Extract the (x, y) coordinate from the center of the cell holding the provided text.  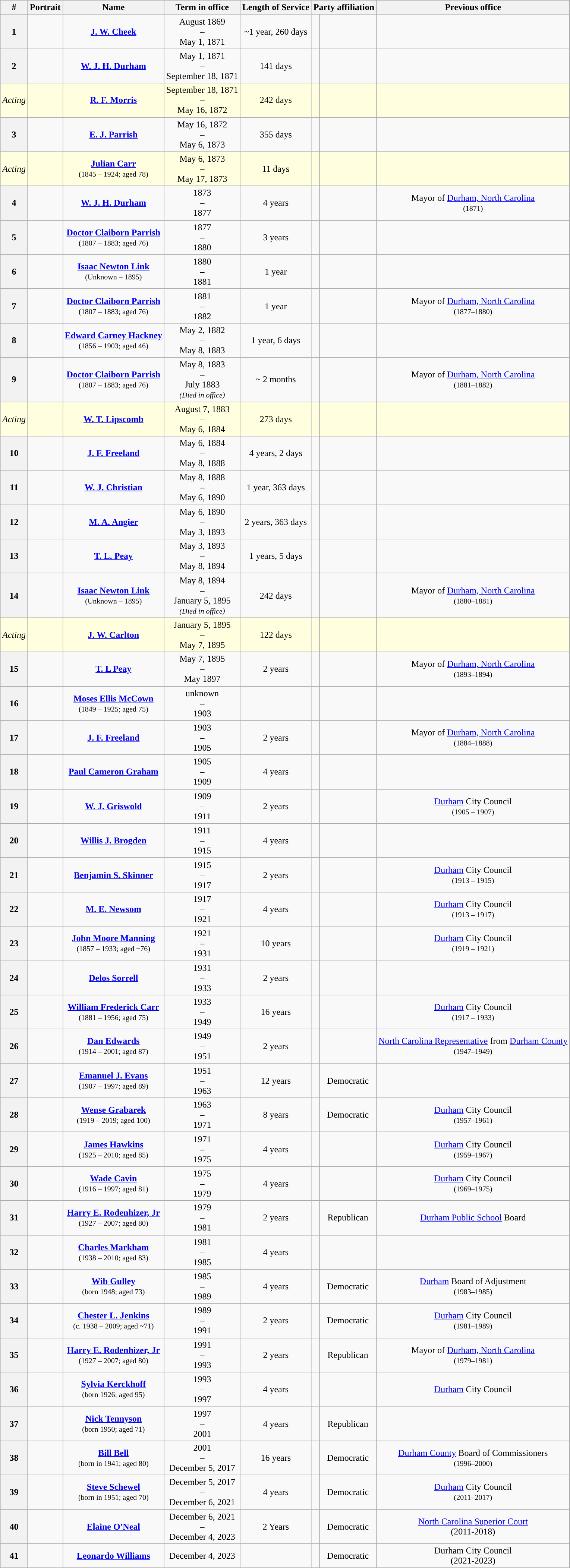
1 (14, 32)
R. F. Morris (113, 100)
Portrait (45, 7)
39 (14, 1492)
Sylvia Kerckhoff(born 1926; aged 95) (113, 1389)
20 (14, 840)
Durham City Council(2021-2023) (473, 1556)
12 (14, 522)
1963–1971 (202, 1115)
Durham City Council(2011–2017) (473, 1492)
Emanuel J. Evans(1907 – 1997; aged 89) (113, 1081)
Leonardo Williams (113, 1556)
Mayor of Durham, North Carolina(1877–1880) (473, 306)
8 years (276, 1115)
29 (14, 1149)
Durham Public School Board (473, 1218)
Durham City Council (1913 – 1917) (473, 909)
1877–1880 (202, 237)
2 years, 363 days (276, 522)
2 (14, 66)
1 year, 6 days (276, 340)
Edward Carney Hackney (1856 – 1903; aged 46) (113, 340)
1997–2001 (202, 1423)
30 (14, 1184)
Nick Tennyson(born 1950; aged 71) (113, 1423)
William Frederick Carr(1881 – 1956; aged 75) (113, 1012)
2 Years (276, 1527)
40 (14, 1527)
M. E. Newsom (113, 909)
Durham City Council (1917 – 1933) (473, 1012)
January 5, 1895–May 7, 1895 (202, 635)
21 (14, 875)
Previous office (473, 7)
Durham City Council(1981–1989) (473, 1321)
Steve Schewel(born in 1951; aged 70) (113, 1492)
Delos Sorrell (113, 978)
23 (14, 943)
22 (14, 909)
1 years, 5 days (276, 556)
141 days (276, 66)
1991–1993 (202, 1355)
6 (14, 272)
34 (14, 1321)
Durham City Council(1969–1975) (473, 1184)
4 years, 2 days (276, 453)
122 days (276, 635)
273 days (276, 419)
Chester L. Jenkins(c. 1938 – 2009; aged ~71) (113, 1321)
Durham City Council (1913 – 1915) (473, 875)
Durham City Council (1919 – 1921) (473, 943)
41 (14, 1556)
Mayor of Durham, North Carolina(1880–1881) (473, 595)
Durham County Board of Commissioners(1996–2000) (473, 1458)
Willis J. Brogden (113, 840)
1917–1921 (202, 909)
1903–1905 (202, 738)
1 year, 363 days (276, 488)
December 4, 2023 (202, 1556)
Dan Edwards(1914 – 2001; aged 87) (113, 1046)
27 (14, 1081)
10 years (276, 943)
W. T. Lipscomb (113, 419)
W. J. Christian (113, 488)
1873–1877 (202, 203)
18 (14, 772)
1933–1949 (202, 1012)
W. J. Griswold (113, 806)
M. A. Angier (113, 522)
Durham City Council (1957–1961) (473, 1115)
August 1869–May 1, 1871 (202, 32)
1985–1989 (202, 1286)
Mayor of Durham, North Carolina(1871) (473, 203)
T. L Peay (113, 669)
Mayor of Durham, North Carolina(1893–1894) (473, 669)
35 (14, 1355)
1911–1915 (202, 840)
Paul Cameron Graham (113, 772)
Mayor of Durham, North Carolina(1881–1882) (473, 379)
Durham City Council (1905 – 1907) (473, 806)
~ 2 months (276, 379)
3 years (276, 237)
May 6, 1890–May 3, 1893 (202, 522)
Elaine O'Neal (113, 1527)
Mayor of Durham, North Carolina(1979–1981) (473, 1355)
38 (14, 1458)
16 (14, 703)
Wib Gulley(born 1948; aged 73) (113, 1286)
37 (14, 1423)
5 (14, 237)
19 (14, 806)
J. W. Cheek (113, 32)
1993–1997 (202, 1389)
1949–1951 (202, 1046)
1989–1991 (202, 1321)
Party affiliation (344, 7)
August 7, 1883–May 6, 1884 (202, 419)
Term in office (202, 7)
May 6, 1884–May 8, 1888 (202, 453)
11 days (276, 169)
North Carolina Representative from Durham County (1947–1949) (473, 1046)
Moses Ellis McCown(1849 – 1925; aged 75) (113, 703)
May 7, 1895–May 1897 (202, 669)
1915–1917 (202, 875)
unknown–1903 (202, 703)
1979–1981 (202, 1218)
May 8, 1888–May 6, 1890 (202, 488)
James Hawkins(1925 – 2010; aged 85) (113, 1149)
May 8, 1894–January 5, 1895(Died in office) (202, 595)
8 (14, 340)
# (14, 7)
Durham City Council(1959–1967) (473, 1149)
1905–1909 (202, 772)
1880–1881 (202, 272)
Benjamin S. Skinner (113, 875)
10 (14, 453)
1981–1985 (202, 1252)
15 (14, 669)
Durham City Council (473, 1389)
1951–1963 (202, 1081)
Julian Carr (1845 – 1924; aged 78) (113, 169)
9 (14, 379)
North Carolina Superior Court(2011-2018) (473, 1527)
7 (14, 306)
355 days (276, 134)
24 (14, 978)
12 years (276, 1081)
Length of Service (276, 7)
13 (14, 556)
1909–1911 (202, 806)
May 3, 1893–May 8, 1894 (202, 556)
Wade Cavin(1916 – 1997; aged 81) (113, 1184)
1921–1931 (202, 943)
14 (14, 595)
May 1, 1871–September 18, 1871 (202, 66)
1931–1933 (202, 978)
December 5, 2017–December 6, 2021 (202, 1492)
May 2, 1882–May 8, 1883 (202, 340)
Charles Markham(1938 – 2010; aged 83) (113, 1252)
25 (14, 1012)
4 (14, 203)
J. W. Carlton (113, 635)
Mayor of Durham, North Carolina(1884–1888) (473, 738)
2001–December 5, 2017 (202, 1458)
Durham Board of Adjustment(1983–1985) (473, 1286)
May 6, 1873–May 17, 1873 (202, 169)
T. L. Peay (113, 556)
May 16, 1872–May 6, 1873 (202, 134)
Wense Grabarek(1919 – 2019; aged 100) (113, 1115)
E. J. Parrish (113, 134)
September 18, 1871–May 16, 1872 (202, 100)
31 (14, 1218)
Bill Bell(born in 1941; aged 80) (113, 1458)
3 (14, 134)
December 6, 2021–December 4, 2023 (202, 1527)
11 (14, 488)
1971–1975 (202, 1149)
May 8, 1883–July 1883(Died in office) (202, 379)
36 (14, 1389)
28 (14, 1115)
1881–1882 (202, 306)
1975–1979 (202, 1184)
~1 year, 260 days (276, 32)
33 (14, 1286)
Name (113, 7)
John Moore Manning (1857 – 1933; aged ~76) (113, 943)
26 (14, 1046)
17 (14, 738)
32 (14, 1252)
